For the text-containing cell, return its midpoint in [x, y] coordinate format. 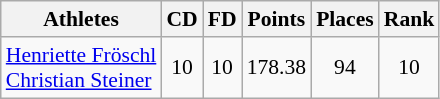
Places [345, 19]
94 [345, 68]
Athletes [82, 19]
Points [276, 19]
178.38 [276, 68]
Rank [410, 19]
CD [182, 19]
Henriette FröschlChristian Steiner [82, 68]
FD [222, 19]
